Return (X, Y) of the center of cell containing provided text 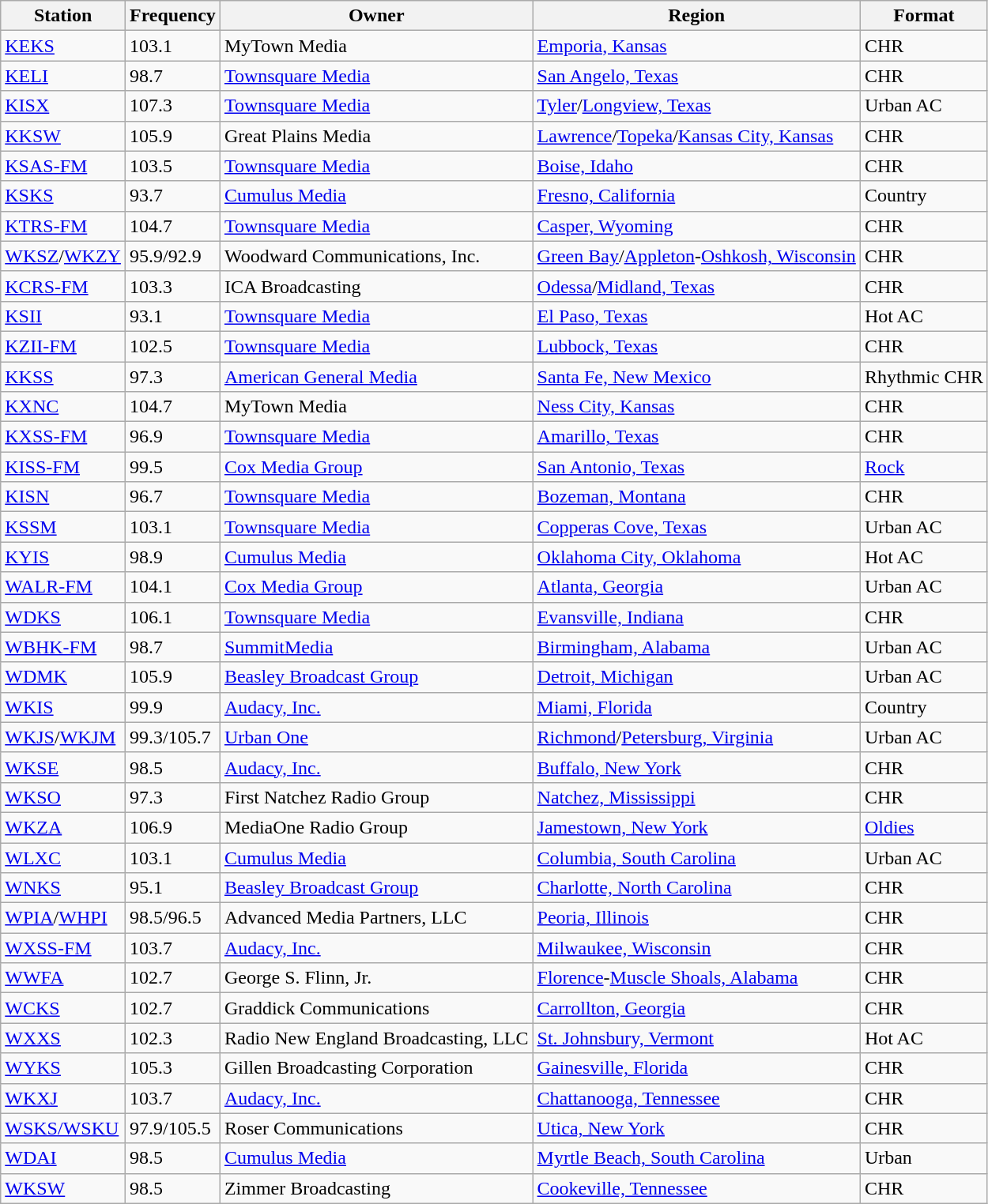
98.5/96.5 (172, 918)
Gillen Broadcasting Corporation (376, 1068)
WXSS-FM (63, 948)
Zimmer Broadcasting (376, 1188)
WALR-FM (63, 587)
Casper, Wyoming (696, 226)
97.9/105.5 (172, 1128)
Carrollton, Georgia (696, 1008)
Santa Fe, New Mexico (696, 377)
WKSE (63, 767)
Miami, Florida (696, 707)
Green Bay/Appleton-Oshkosh, Wisconsin (696, 256)
WKZA (63, 827)
KSII (63, 316)
93.1 (172, 316)
WNKS (63, 888)
Oklahoma City, Oklahoma (696, 557)
Fresno, California (696, 196)
ICA Broadcasting (376, 286)
Peoria, Illinois (696, 918)
WCKS (63, 1008)
99.5 (172, 467)
St. Johnsbury, Vermont (696, 1038)
Radio New England Broadcasting, LLC (376, 1038)
Florence-Muscle Shoals, Alabama (696, 978)
WLXC (63, 857)
KKSS (63, 377)
Oldies (923, 827)
Milwaukee, Wisconsin (696, 948)
WDMK (63, 677)
106.9 (172, 827)
KISX (63, 106)
WKIS (63, 707)
Owner (376, 16)
San Antonio, Texas (696, 467)
93.7 (172, 196)
Emporia, Kansas (696, 46)
Detroit, Michigan (696, 677)
WYKS (63, 1068)
WPIA/WHPI (63, 918)
Region (696, 16)
Cookeville, Tennessee (696, 1188)
Amarillo, Texas (696, 437)
95.1 (172, 888)
El Paso, Texas (696, 316)
Richmond/Petersburg, Virginia (696, 737)
WKSO (63, 797)
103.5 (172, 166)
First Natchez Radio Group (376, 797)
Woodward Communications, Inc. (376, 256)
Urban (923, 1158)
KZII-FM (63, 346)
Ness City, Kansas (696, 407)
KYIS (63, 557)
98.9 (172, 557)
KTRS-FM (63, 226)
KKSW (63, 136)
104.1 (172, 587)
Tyler/Longview, Texas (696, 106)
Lubbock, Texas (696, 346)
Lawrence/Topeka/Kansas City, Kansas (696, 136)
WKXJ (63, 1098)
WXXS (63, 1038)
San Angelo, Texas (696, 76)
Great Plains Media (376, 136)
WKSW (63, 1188)
WWFA (63, 978)
KEKS (63, 46)
KXNC (63, 407)
George S. Flinn, Jr. (376, 978)
KELI (63, 76)
102.3 (172, 1038)
Chattanooga, Tennessee (696, 1098)
Utica, New York (696, 1128)
KSAS-FM (63, 166)
WBHK-FM (63, 647)
Bozeman, Montana (696, 497)
KISS-FM (63, 467)
Format (923, 16)
KISN (63, 497)
105.3 (172, 1068)
103.3 (172, 286)
Myrtle Beach, South Carolina (696, 1158)
Evansville, Indiana (696, 617)
96.7 (172, 497)
Gainesville, Florida (696, 1068)
Graddick Communications (376, 1008)
99.3/105.7 (172, 737)
WSKS/WSKU (63, 1128)
KSSM (63, 527)
Jamestown, New York (696, 827)
American General Media (376, 377)
107.3 (172, 106)
102.5 (172, 346)
99.9 (172, 707)
Station (63, 16)
Rock (923, 467)
Charlotte, North Carolina (696, 888)
Roser Communications (376, 1128)
Birmingham, Alabama (696, 647)
WKJS/WKJM (63, 737)
Natchez, Mississippi (696, 797)
SummitMedia (376, 647)
KXSS-FM (63, 437)
95.9/92.9 (172, 256)
WDKS (63, 617)
96.9 (172, 437)
MediaOne Radio Group (376, 827)
Urban One (376, 737)
KCRS-FM (63, 286)
Frequency (172, 16)
106.1 (172, 617)
Columbia, South Carolina (696, 857)
KSKS (63, 196)
Boise, Idaho (696, 166)
WDAI (63, 1158)
Rhythmic CHR (923, 377)
WKSZ/WKZY (63, 256)
Odessa/Midland, Texas (696, 286)
Atlanta, Georgia (696, 587)
Buffalo, New York (696, 767)
Advanced Media Partners, LLC (376, 918)
Copperas Cove, Texas (696, 527)
